Return the [x, y] coordinate for the center point of the cell that contains the specified text.  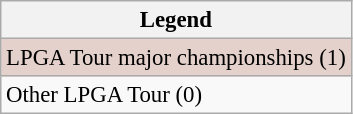
Other LPGA Tour (0) [176, 95]
LPGA Tour major championships (1) [176, 58]
Legend [176, 20]
